Find where the given text appears and provide that cell's center as (X, Y) coordinate. 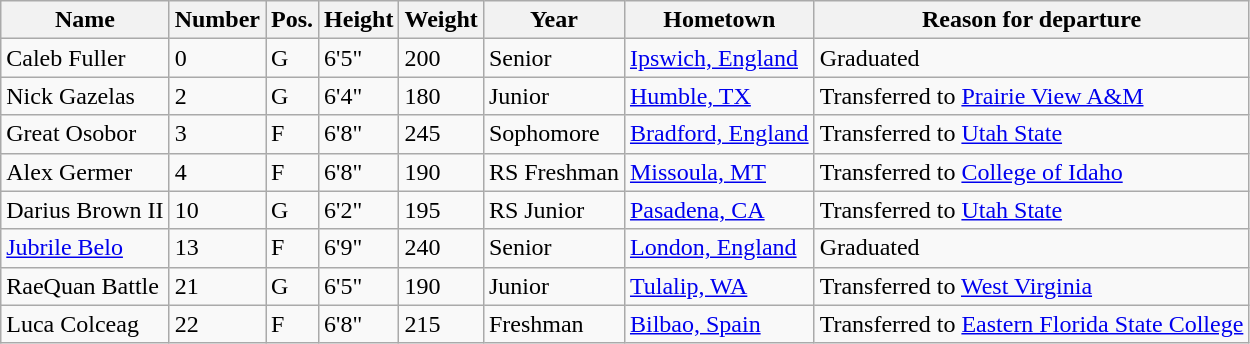
Hometown (719, 20)
Jubrile Belo (85, 248)
3 (217, 134)
Transferred to Prairie View A&M (1032, 96)
215 (441, 324)
Reason for departure (1032, 20)
10 (217, 210)
Pos. (292, 20)
200 (441, 58)
Name (85, 20)
Darius Brown II (85, 210)
Nick Gazelas (85, 96)
Ipswich, England (719, 58)
21 (217, 286)
22 (217, 324)
Transferred to College of Idaho (1032, 172)
Great Osobor (85, 134)
2 (217, 96)
Tulalip, WA (719, 286)
0 (217, 58)
Height (359, 20)
Sophomore (554, 134)
Luca Colceag (85, 324)
Weight (441, 20)
RS Freshman (554, 172)
Pasadena, CA (719, 210)
13 (217, 248)
Bradford, England (719, 134)
4 (217, 172)
Freshman (554, 324)
Missoula, MT (719, 172)
195 (441, 210)
6'2" (359, 210)
180 (441, 96)
London, England (719, 248)
Transferred to Eastern Florida State College (1032, 324)
RaeQuan Battle (85, 286)
Transferred to West Virginia (1032, 286)
6'9" (359, 248)
Bilbao, Spain (719, 324)
Humble, TX (719, 96)
Number (217, 20)
Year (554, 20)
240 (441, 248)
RS Junior (554, 210)
6'4" (359, 96)
Alex Germer (85, 172)
Caleb Fuller (85, 58)
245 (441, 134)
